Find where the given text appears and provide that cell's center as [x, y] coordinate. 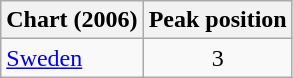
Peak position [218, 20]
Chart (2006) [72, 20]
Sweden [72, 58]
3 [218, 58]
